Determine the (X, Y) coordinate at the center of the cell enclosing the given text.  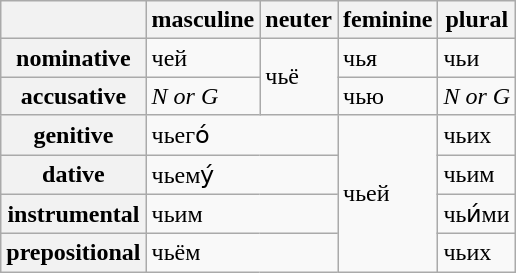
чьи́ми (477, 214)
feminine (388, 20)
genitive (74, 135)
чей (203, 58)
plural (477, 20)
чья (388, 58)
чьего́ (242, 135)
чьи (477, 58)
dative (74, 174)
чьей (388, 194)
чьему́ (242, 174)
чьё (299, 77)
чьём (242, 253)
чью (388, 96)
prepositional (74, 253)
neuter (299, 20)
masculine (203, 20)
instrumental (74, 214)
accusative (74, 96)
nominative (74, 58)
